Extract the [X, Y] coordinate from the center of the cell holding the provided text.  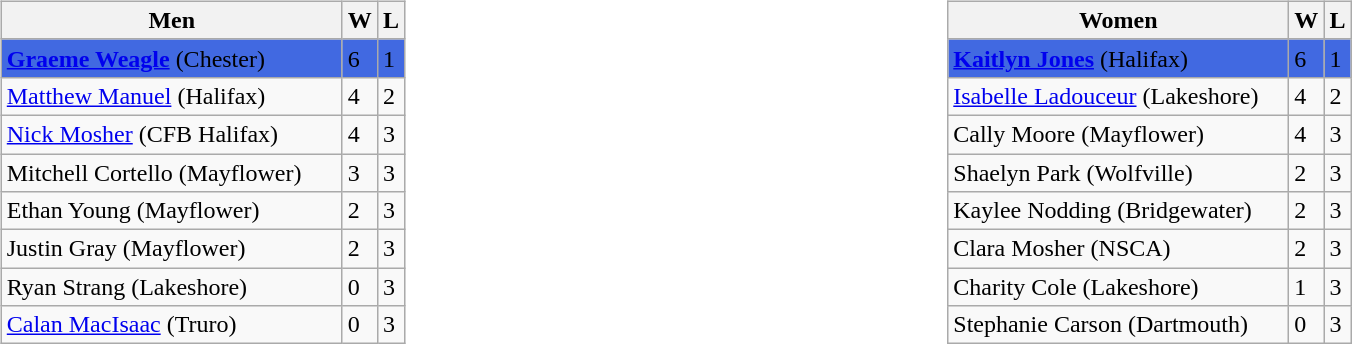
Graeme Weagle (Chester) [172, 58]
Calan MacIsaac (Truro) [172, 325]
Nick Mosher (CFB Halifax) [172, 134]
Matthew Manuel (Halifax) [172, 96]
Mitchell Cortello (Mayflower) [172, 173]
Kaylee Nodding (Bridgewater) [1118, 211]
Stephanie Carson (Dartmouth) [1118, 325]
Justin Gray (Mayflower) [172, 249]
Men [172, 20]
Clara Mosher (NSCA) [1118, 249]
Isabelle Ladouceur (Lakeshore) [1118, 96]
Ryan Strang (Lakeshore) [172, 287]
Shaelyn Park (Wolfville) [1118, 173]
Women [1118, 20]
Ethan Young (Mayflower) [172, 211]
Cally Moore (Mayflower) [1118, 134]
Kaitlyn Jones (Halifax) [1118, 58]
Charity Cole (Lakeshore) [1118, 287]
